Scan for the cell matching the given text and deliver its (x, y) coordinate at center. 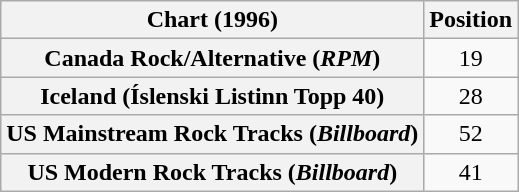
US Mainstream Rock Tracks (Billboard) (212, 134)
Canada Rock/Alternative (RPM) (212, 58)
41 (471, 172)
52 (471, 134)
Chart (1996) (212, 20)
Iceland (Íslenski Listinn Topp 40) (212, 96)
19 (471, 58)
28 (471, 96)
Position (471, 20)
US Modern Rock Tracks (Billboard) (212, 172)
